Search for the cell housing the specified text and yield its (X, Y) center coordinate. 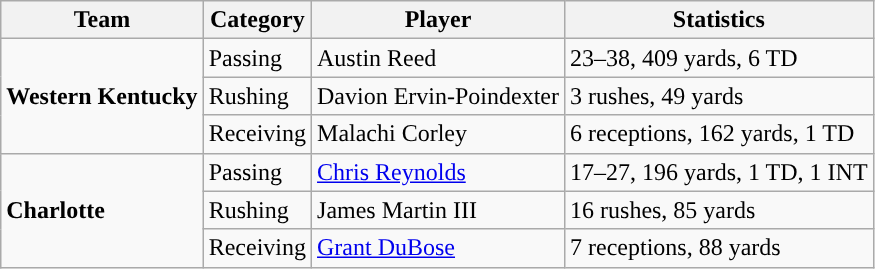
Davion Ervin-Poindexter (438, 96)
James Martin III (438, 210)
17–27, 196 yards, 1 TD, 1 INT (720, 172)
23–38, 409 yards, 6 TD (720, 58)
Austin Reed (438, 58)
6 receptions, 162 yards, 1 TD (720, 134)
Team (102, 20)
3 rushes, 49 yards (720, 96)
Charlotte (102, 210)
Grant DuBose (438, 248)
Chris Reynolds (438, 172)
Western Kentucky (102, 96)
Category (257, 20)
7 receptions, 88 yards (720, 248)
Statistics (720, 20)
16 rushes, 85 yards (720, 210)
Player (438, 20)
Malachi Corley (438, 134)
